Search for the cell housing the specified text and yield its [X, Y] center coordinate. 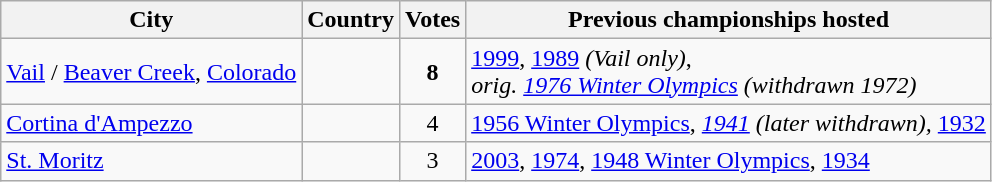
3 [432, 161]
Votes [432, 20]
City [152, 20]
Vail / Beaver Creek, Colorado [152, 72]
1956 Winter Olympics, 1941 (later withdrawn), 1932 [729, 123]
Country [351, 20]
2003, 1974, 1948 Winter Olympics, 1934 [729, 161]
1999, 1989 (Vail only),orig. 1976 Winter Olympics (withdrawn 1972) [729, 72]
St. Moritz [152, 161]
4 [432, 123]
8 [432, 72]
Cortina d'Ampezzo [152, 123]
Previous championships hosted [729, 20]
